Scan for the cell matching the given text and deliver its (X, Y) coordinate at center. 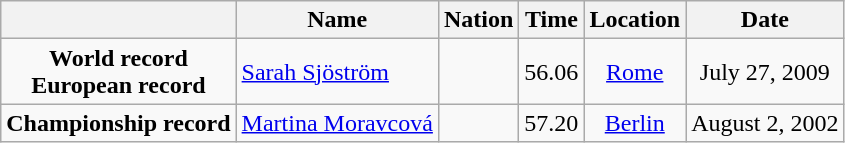
Date (765, 20)
Martina Moravcová (337, 123)
56.06 (552, 72)
Championship record (118, 123)
July 27, 2009 (765, 72)
Location (635, 20)
Name (337, 20)
August 2, 2002 (765, 123)
Berlin (635, 123)
World recordEuropean record (118, 72)
Rome (635, 72)
Sarah Sjöström (337, 72)
Nation (478, 20)
57.20 (552, 123)
Time (552, 20)
